Capture the cell that displays the provided text and extract its [X, Y] central coordinate. 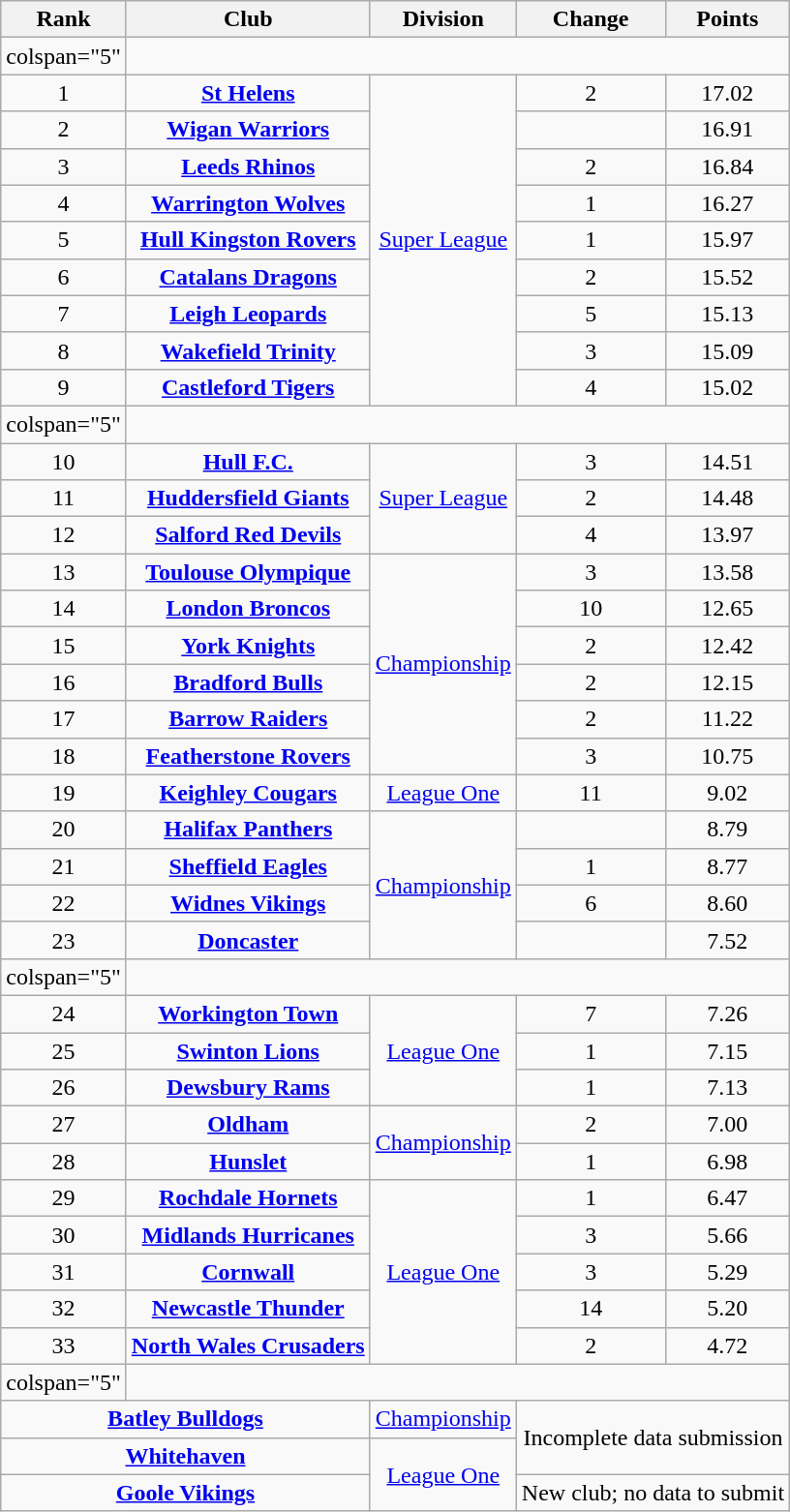
Salford Red Devils [248, 535]
12.42 [728, 646]
16 [64, 682]
Castleford Tigers [248, 387]
9 [64, 387]
8.60 [728, 903]
6.98 [728, 1162]
8 [64, 350]
16.91 [728, 130]
8.79 [728, 830]
5.20 [728, 1309]
15.02 [728, 387]
Swinton Lions [248, 1050]
Workington Town [248, 1013]
29 [64, 1198]
15 [64, 646]
14.51 [728, 462]
4.72 [728, 1346]
Midlands Hurricanes [248, 1235]
16.27 [728, 203]
14.48 [728, 499]
Sheffield Eagles [248, 866]
Widnes Vikings [248, 903]
11.22 [728, 719]
Wakefield Trinity [248, 350]
20 [64, 830]
24 [64, 1013]
Cornwall [248, 1272]
12.15 [728, 682]
23 [64, 940]
Halifax Panthers [248, 830]
15.97 [728, 240]
7.00 [728, 1125]
Leeds Rhinos [248, 166]
Points [728, 19]
31 [64, 1272]
Batley Bulldogs [186, 1419]
St Helens [248, 93]
7.15 [728, 1050]
27 [64, 1125]
Doncaster [248, 940]
Wigan Warriors [248, 130]
19 [64, 793]
Leigh Leopards [248, 314]
12.65 [728, 609]
Bradford Bulls [248, 682]
28 [64, 1162]
15.52 [728, 277]
Warrington Wolves [248, 203]
6.47 [728, 1198]
Hull F.C. [248, 462]
21 [64, 866]
30 [64, 1235]
Barrow Raiders [248, 719]
Oldham [248, 1125]
Catalans Dragons [248, 277]
15.09 [728, 350]
Rochdale Hornets [248, 1198]
10.75 [728, 756]
Hunslet [248, 1162]
16.84 [728, 166]
13 [64, 572]
5.66 [728, 1235]
17 [64, 719]
York Knights [248, 646]
Dewsbury Rams [248, 1088]
22 [64, 903]
7.52 [728, 940]
Hull Kingston Rovers [248, 240]
Division [443, 19]
7.26 [728, 1013]
26 [64, 1088]
North Wales Crusaders [248, 1346]
9.02 [728, 793]
13.58 [728, 572]
Huddersfield Giants [248, 499]
Whitehaven [186, 1456]
Club [248, 19]
Change [591, 19]
33 [64, 1346]
25 [64, 1050]
Featherstone Rovers [248, 756]
12 [64, 535]
7.13 [728, 1088]
Goole Vikings [186, 1493]
17.02 [728, 93]
Toulouse Olympique [248, 572]
New club; no data to submit [653, 1493]
Incomplete data submission [653, 1437]
Keighley Cougars [248, 793]
8.77 [728, 866]
32 [64, 1309]
15.13 [728, 314]
Newcastle Thunder [248, 1309]
18 [64, 756]
13.97 [728, 535]
London Broncos [248, 609]
5.29 [728, 1272]
Rank [64, 19]
